Search for the cell housing the specified text and yield its [X, Y] center coordinate. 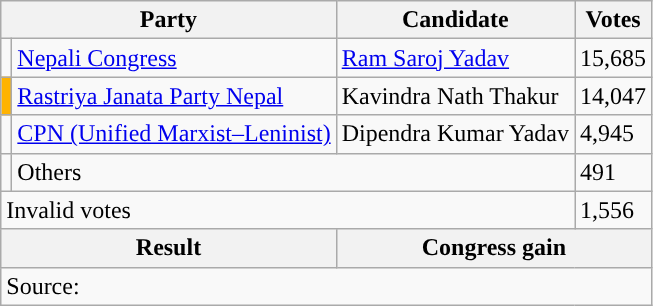
Kavindra Nath Thakur [455, 96]
Nepali Congress [174, 58]
Result [168, 248]
CPN (Unified Marxist–Leninist) [174, 134]
Rastriya Janata Party Nepal [174, 96]
4,945 [614, 134]
15,685 [614, 58]
14,047 [614, 96]
1,556 [614, 210]
Party [168, 20]
Others [294, 172]
Dipendra Kumar Yadav [455, 134]
Votes [614, 20]
Ram Saroj Yadav [455, 58]
Congress gain [494, 248]
Invalid votes [288, 210]
Source: [326, 286]
Candidate [455, 20]
491 [614, 172]
